Output the [X, Y] coordinate of the center of the cell containing the given text.  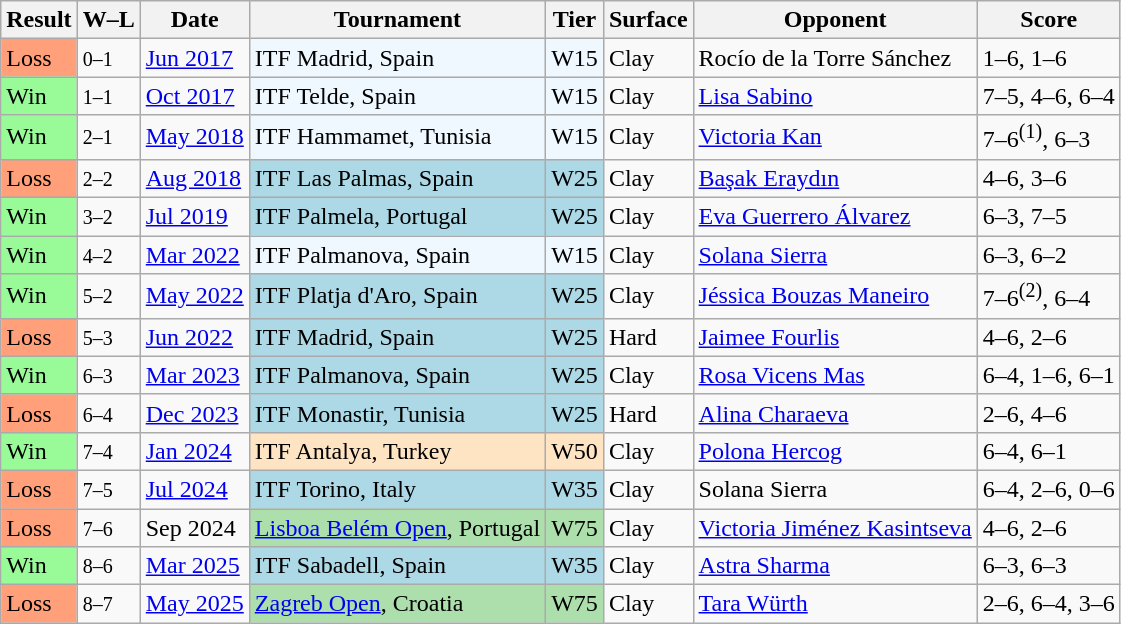
6–3, 6–2 [1048, 255]
Mar 2022 [194, 255]
6–4 [108, 413]
6–3, 7–5 [1048, 217]
Tournament [397, 20]
ITF Telde, Spain [397, 96]
8–7 [108, 604]
Jun 2022 [194, 337]
Dec 2023 [194, 413]
May 2018 [194, 138]
2–2 [108, 178]
7–6 [108, 528]
Eva Guerrero Álvarez [835, 217]
2–6, 4–6 [1048, 413]
Başak Eraydın [835, 178]
Oct 2017 [194, 96]
Jul 2024 [194, 489]
Opponent [835, 20]
Polona Hercog [835, 451]
Victoria Kan [835, 138]
8–6 [108, 566]
ITF Las Palmas, Spain [397, 178]
ITF Monastir, Tunisia [397, 413]
Tara Würth [835, 604]
ITF Palmela, Portugal [397, 217]
Astra Sharma [835, 566]
7–6(2), 6–4 [1048, 296]
Score [1048, 20]
Lisa Sabino [835, 96]
Jéssica Bouzas Maneiro [835, 296]
Rocío de la Torre Sánchez [835, 58]
ITF Hammamet, Tunisia [397, 138]
Sep 2024 [194, 528]
Mar 2025 [194, 566]
7–6(1), 6–3 [1048, 138]
W50 [575, 451]
Date [194, 20]
ITF Antalya, Turkey [397, 451]
ITF Torino, Italy [397, 489]
6–4, 2–6, 0–6 [1048, 489]
3–2 [108, 217]
Alina Charaeva [835, 413]
Jan 2024 [194, 451]
4–2 [108, 255]
Zagreb Open, Croatia [397, 604]
7–5, 4–6, 6–4 [1048, 96]
Mar 2023 [194, 375]
5–2 [108, 296]
2–6, 6–4, 3–6 [1048, 604]
6–3 [108, 375]
ITF Platja d'Aro, Spain [397, 296]
Jul 2019 [194, 217]
Rosa Vicens Mas [835, 375]
Result [39, 20]
W–L [108, 20]
7–4 [108, 451]
Aug 2018 [194, 178]
5–3 [108, 337]
2–1 [108, 138]
6–4, 6–1 [1048, 451]
0–1 [108, 58]
6–4, 1–6, 6–1 [1048, 375]
Surface [648, 20]
Jun 2017 [194, 58]
Victoria Jiménez Kasintseva [835, 528]
7–5 [108, 489]
1–1 [108, 96]
Jaimee Fourlis [835, 337]
ITF Sabadell, Spain [397, 566]
Tier [575, 20]
May 2025 [194, 604]
6–3, 6–3 [1048, 566]
May 2022 [194, 296]
Lisboa Belém Open, Portugal [397, 528]
4–6, 3–6 [1048, 178]
1–6, 1–6 [1048, 58]
